Pinpoint the cell where the given text exists, returning its [x, y] midpoint coordinate. 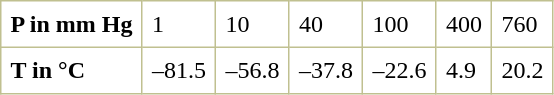
760 [523, 24]
T in °C [72, 70]
20.2 [523, 70]
40 [326, 24]
–37.8 [326, 70]
–81.5 [179, 70]
10 [253, 24]
4.9 [464, 70]
1 [179, 24]
P in mm Hg [72, 24]
100 [400, 24]
–22.6 [400, 70]
–56.8 [253, 70]
400 [464, 24]
